Extract the [x, y] coordinate from the center of the cell holding the provided text.  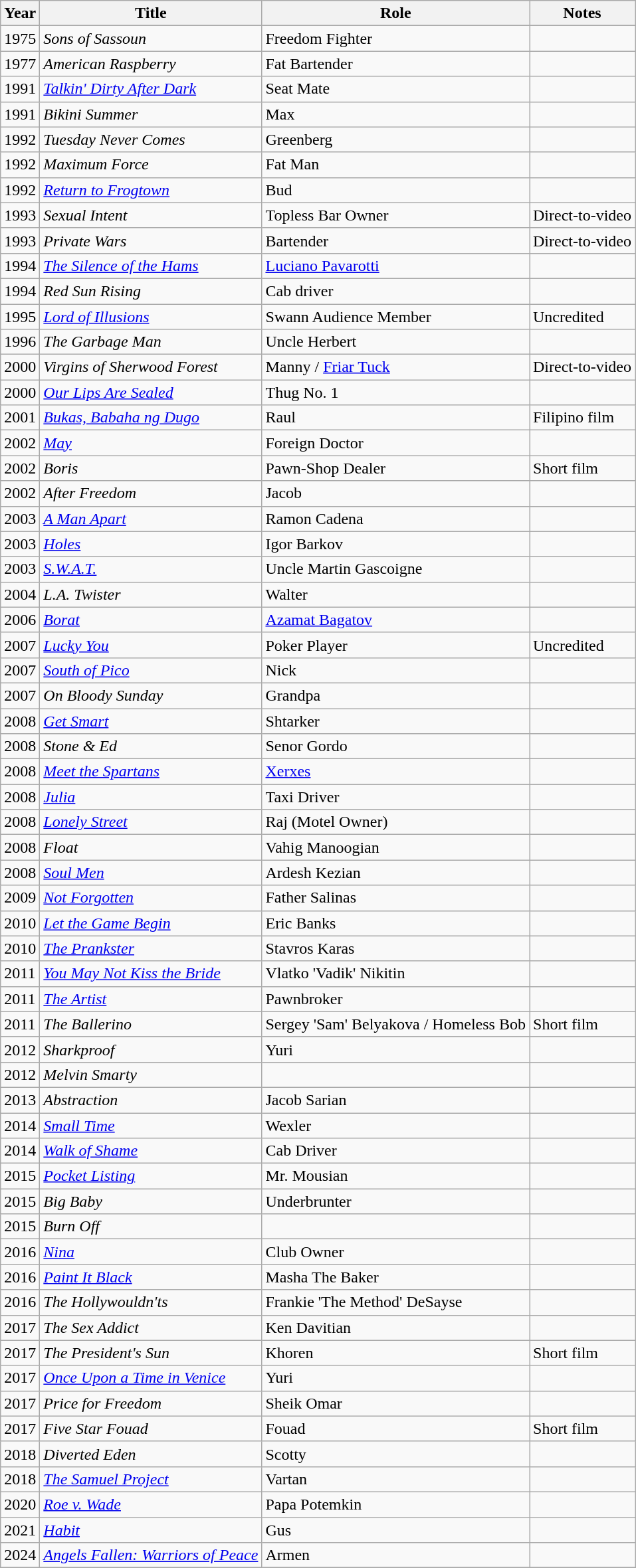
2013 [20, 1100]
Borat [151, 620]
Armen [396, 1555]
Ken Davitian [396, 1328]
Taxi Driver [396, 797]
Senor Gordo [396, 746]
The President's Sun [151, 1353]
1995 [20, 317]
Once Upon a Time in Venice [151, 1378]
Private Wars [151, 240]
Burn Off [151, 1227]
Stavros Karas [396, 948]
Year [20, 13]
Mr. Mousian [396, 1176]
May [151, 443]
Price for Freedom [151, 1403]
L.A. Twister [151, 594]
Talkin' Dirty After Dark [151, 89]
Small Time [151, 1126]
Club Owner [396, 1252]
Let the Game Begin [151, 923]
Bud [396, 190]
Angels Fallen: Warriors of Peace [151, 1555]
Pawnbroker [396, 999]
Melvin Smarty [151, 1075]
The Silence of the Hams [151, 266]
Azamat Bagatov [396, 620]
1996 [20, 342]
Habit [151, 1529]
Lord of Illusions [151, 317]
2001 [20, 418]
Ramon Cadena [396, 519]
1977 [20, 64]
Maximum Force [151, 165]
Not Forgotten [151, 898]
After Freedom [151, 493]
South of Pico [151, 670]
Lonely Street [151, 822]
Vahig Manoogian [396, 847]
Role [396, 13]
Xerxes [396, 772]
Igor Barkov [396, 544]
Thug No. 1 [396, 392]
Fat Bartender [396, 64]
Shtarker [396, 721]
Roe v. Wade [151, 1504]
Our Lips Are Sealed [151, 392]
Five Star Fouad [151, 1429]
Julia [151, 797]
Eric Banks [396, 923]
Fouad [396, 1429]
Cab driver [396, 291]
Bartender [396, 240]
Masha The Baker [396, 1277]
Sheik Omar [396, 1403]
Jacob [396, 493]
Red Sun Rising [151, 291]
Jacob Sarian [396, 1100]
American Raspberry [151, 64]
The Prankster [151, 948]
You May Not Kiss the Bride [151, 974]
2020 [20, 1504]
Nina [151, 1252]
Bukas, Babaha ng Dugo [151, 418]
Vartan [396, 1479]
Swann Audience Member [396, 317]
Uncle Herbert [396, 342]
Title [151, 13]
A Man Apart [151, 519]
Virgins of Sherwood Forest [151, 367]
Pawn-Shop Dealer [396, 468]
Underbrunter [396, 1201]
Fat Man [396, 165]
Khoren [396, 1353]
2021 [20, 1529]
Uncle Martin Gascoigne [396, 569]
The Samuel Project [151, 1479]
Paint It Black [151, 1277]
Pocket Listing [151, 1176]
Vlatko 'Vadik' Nikitin [396, 974]
Manny / Friar Tuck [396, 367]
The Artist [151, 999]
On Bloody Sunday [151, 695]
Nick [396, 670]
Scotty [396, 1454]
Sexual Intent [151, 215]
Wexler [396, 1126]
The Garbage Man [151, 342]
Abstraction [151, 1100]
The Sex Addict [151, 1328]
Sons of Sassoun [151, 39]
Return to Frogtown [151, 190]
2024 [20, 1555]
Cab Driver [396, 1151]
S.W.A.T. [151, 569]
Meet the Spartans [151, 772]
Foreign Doctor [396, 443]
Sharkproof [151, 1049]
Lucky You [151, 645]
Bikini Summer [151, 114]
Holes [151, 544]
Get Smart [151, 721]
Soul Men [151, 873]
Sergey 'Sam' Belyakova / Homeless Bob [396, 1024]
Raul [396, 418]
Walk of Shame [151, 1151]
Max [396, 114]
Stone & Ed [151, 746]
Boris [151, 468]
Gus [396, 1529]
Tuesday Never Comes [151, 139]
Freedom Fighter [396, 39]
Topless Bar Owner [396, 215]
Seat Mate [396, 89]
Papa Potemkin [396, 1504]
2009 [20, 898]
2004 [20, 594]
Notes [582, 13]
Float [151, 847]
Father Salinas [396, 898]
The Ballerino [151, 1024]
Frankie 'The Method' DeSayse [396, 1302]
Luciano Pavarotti [396, 266]
Greenberg [396, 139]
1975 [20, 39]
Raj (Motel Owner) [396, 822]
Filipino film [582, 418]
2006 [20, 620]
Diverted Eden [151, 1454]
Ardesh Kezian [396, 873]
Grandpa [396, 695]
Poker Player [396, 645]
The Hollywouldn'ts [151, 1302]
Big Baby [151, 1201]
Walter [396, 594]
